Find where the given text appears and provide that cell's center as [X, Y] coordinate. 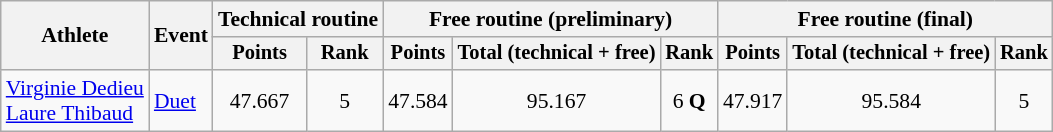
Free routine (final) [886, 19]
47.584 [418, 100]
Athlete [75, 36]
Virginie DedieuLaure Thibaud [75, 100]
47.917 [752, 100]
95.584 [891, 100]
47.667 [260, 100]
Free routine (preliminary) [550, 19]
95.167 [557, 100]
Event [181, 36]
Duet [181, 100]
Technical routine [298, 19]
6 Q [689, 100]
